Search for the cell housing the specified text and yield its [x, y] center coordinate. 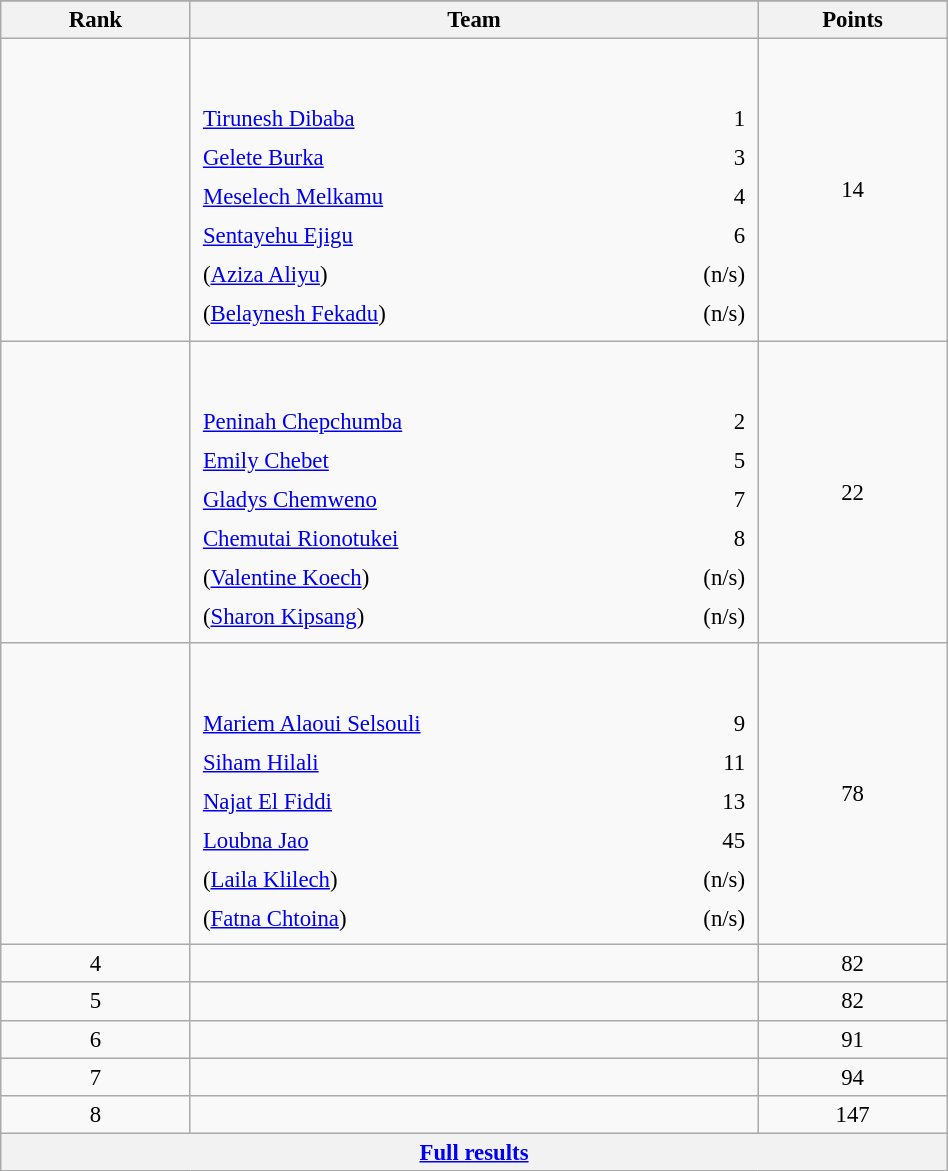
Sentayehu Ejigu [414, 236]
Mariem Alaoui Selsouli [422, 723]
22 [852, 492]
Peninah Chepchumba 2 Emily Chebet 5 Gladys Chemweno 7 Chemutai Rionotukei 8 (Valentine Koech) (n/s) (Sharon Kipsang) (n/s) [474, 492]
Full results [474, 1152]
(Laila Klilech) [422, 880]
11 [699, 762]
Tirunesh Dibaba 1 Gelete Burka 3 Meselech Melkamu 4 Sentayehu Ejigu 6 (Aziza Aliyu) (n/s) (Belaynesh Fekadu) (n/s) [474, 190]
13 [699, 801]
45 [699, 840]
Points [852, 20]
147 [852, 1114]
Emily Chebet [418, 460]
Loubna Jao [422, 840]
(Aziza Aliyu) [414, 275]
Najat El Fiddi [422, 801]
94 [852, 1077]
(Belaynesh Fekadu) [414, 314]
Tirunesh Dibaba [414, 119]
Peninah Chepchumba [418, 421]
78 [852, 794]
(Fatna Chtoina) [422, 919]
(Sharon Kipsang) [418, 616]
14 [852, 190]
Siham Hilali [422, 762]
Chemutai Rionotukei [418, 538]
91 [852, 1039]
3 [692, 158]
Gladys Chemweno [418, 499]
9 [699, 723]
2 [696, 421]
Rank [96, 20]
1 [692, 119]
Mariem Alaoui Selsouli 9 Siham Hilali 11 Najat El Fiddi 13 Loubna Jao 45 (Laila Klilech) (n/s) (Fatna Chtoina) (n/s) [474, 794]
Gelete Burka [414, 158]
Team [474, 20]
Meselech Melkamu [414, 197]
(Valentine Koech) [418, 577]
